Return (x, y) of the center of cell containing provided text 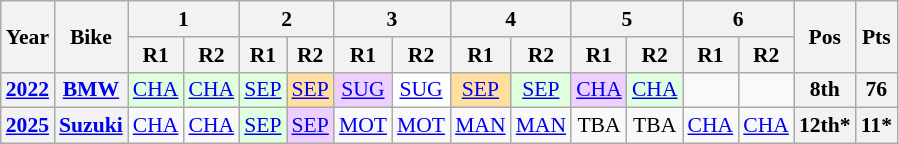
Suzuki (91, 126)
2 (286, 19)
2025 (28, 126)
1 (184, 19)
5 (626, 19)
Pos (825, 36)
Pts (876, 36)
Bike (91, 36)
BMW (91, 90)
8th (825, 90)
3 (392, 19)
12th* (825, 126)
6 (738, 19)
11* (876, 126)
2022 (28, 90)
Year (28, 36)
76 (876, 90)
4 (510, 19)
